Provide the (x, y) coordinate of the cell's center where the given text is located.  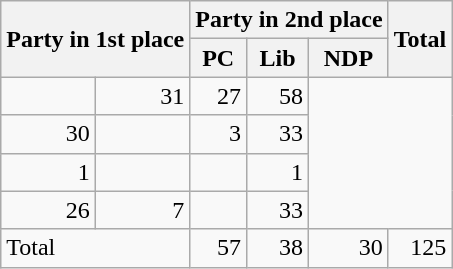
Party in 1st place (96, 39)
3 (218, 134)
Lib (278, 58)
7 (142, 210)
PC (218, 58)
58 (278, 96)
125 (420, 248)
38 (278, 248)
57 (218, 248)
31 (142, 96)
27 (218, 96)
Party in 2nd place (289, 20)
26 (48, 210)
NDP (349, 58)
